Return [x, y] of the center of cell containing provided text 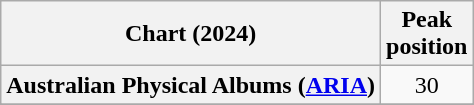
Peakposition [427, 34]
Chart (2024) [191, 34]
Australian Physical Albums (ARIA) [191, 85]
30 [427, 85]
